Find where the given text appears and provide that cell's center as [X, Y] coordinate. 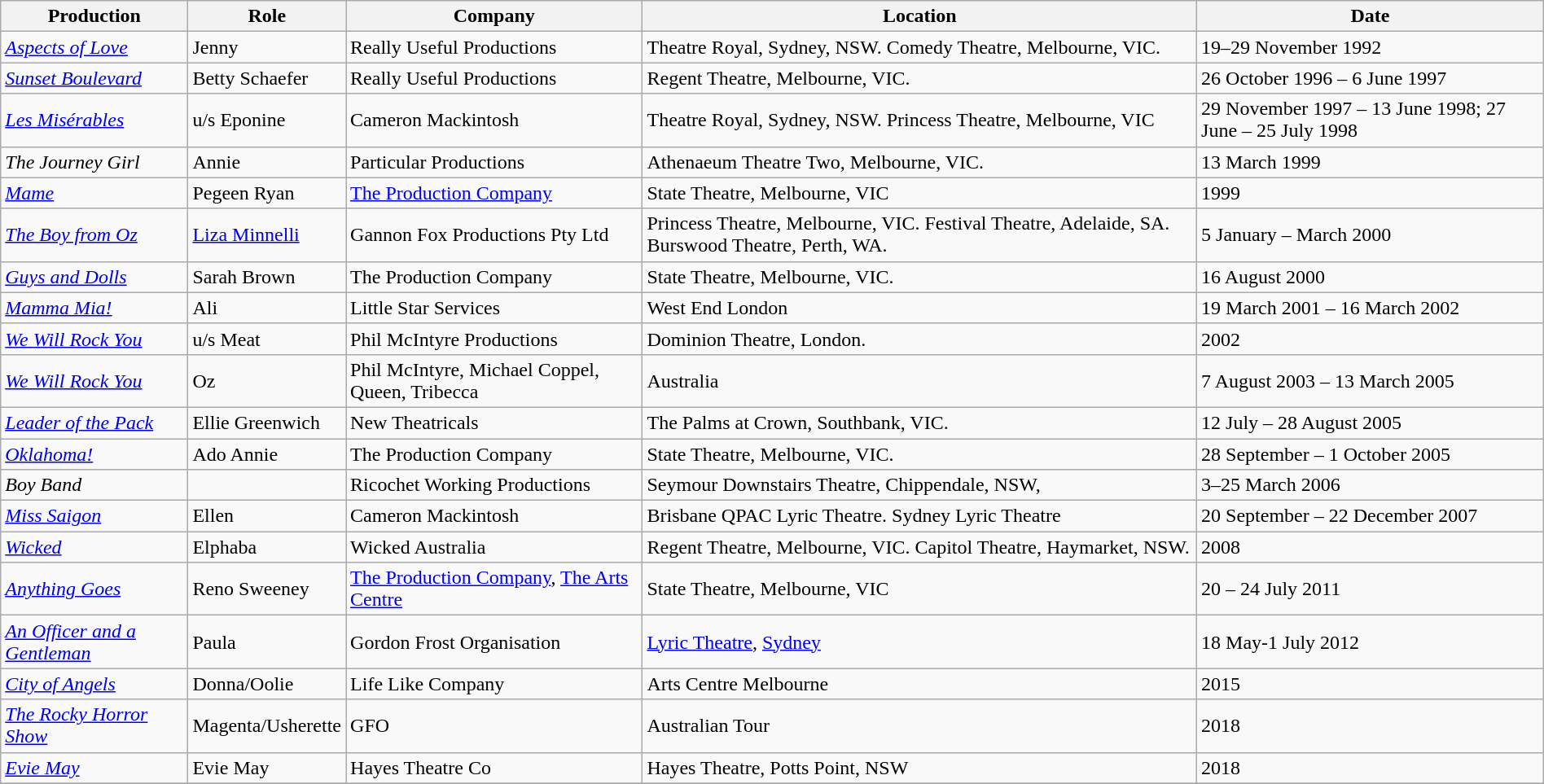
Annie [267, 162]
u/s Meat [267, 339]
28 September – 1 October 2005 [1371, 453]
Arts Centre Melbourne [920, 684]
Brisbane QPAC Lyric Theatre. Sydney Lyric Theatre [920, 516]
Wicked Australia [494, 547]
The Production Company, The Arts Centre [494, 589]
Hayes Theatre, Potts Point, NSW [920, 768]
Pegeen Ryan [267, 193]
2015 [1371, 684]
5 January – March 2000 [1371, 234]
The Rocky Horror Show [94, 726]
Gordon Frost Organisation [494, 642]
The Boy from Oz [94, 234]
Seymour Downstairs Theatre, Chippendale, NSW, [920, 485]
Lyric Theatre, Sydney [920, 642]
Australian Tour [920, 726]
Ellie Greenwich [267, 423]
Regent Theatre, Melbourne, VIC. [920, 78]
Hayes Theatre Co [494, 768]
2002 [1371, 339]
Production [94, 16]
Sunset Boulevard [94, 78]
An Officer and a Gentleman [94, 642]
Mamma Mia! [94, 308]
The Palms at Crown, Southbank, VIC. [920, 423]
Betty Schaefer [267, 78]
Liza Minnelli [267, 234]
Magenta/Usherette [267, 726]
Ricochet Working Productions [494, 485]
Paula [267, 642]
Phil McIntyre Productions [494, 339]
GFO [494, 726]
Company [494, 16]
Wicked [94, 547]
The Journey Girl [94, 162]
Particular Productions [494, 162]
7 August 2003 – 13 March 2005 [1371, 381]
16 August 2000 [1371, 277]
Date [1371, 16]
Life Like Company [494, 684]
Mame [94, 193]
Phil McIntyre, Michael Coppel, Queen, Tribecca [494, 381]
3–25 March 2006 [1371, 485]
2008 [1371, 547]
Guys and Dolls [94, 277]
Gannon Fox Productions Pty Ltd [494, 234]
Aspects of Love [94, 47]
Anything Goes [94, 589]
29 November 1997 – 13 June 1998; 27 June – 25 July 1998 [1371, 120]
Reno Sweeney [267, 589]
19 March 2001 – 16 March 2002 [1371, 308]
12 July – 28 August 2005 [1371, 423]
13 March 1999 [1371, 162]
City of Angels [94, 684]
New Theatricals [494, 423]
Jenny [267, 47]
West End London [920, 308]
Princess Theatre, Melbourne, VIC. Festival Theatre, Adelaide, SA. Burswood Theatre, Perth, WA. [920, 234]
18 May-1 July 2012 [1371, 642]
Ali [267, 308]
19–29 November 1992 [1371, 47]
Boy Band [94, 485]
Australia [920, 381]
Dominion Theatre, London. [920, 339]
1999 [1371, 193]
Little Star Services [494, 308]
Les Misérables [94, 120]
Elphaba [267, 547]
Miss Saigon [94, 516]
Athenaeum Theatre Two, Melbourne, VIC. [920, 162]
Location [920, 16]
Sarah Brown [267, 277]
Leader of the Pack [94, 423]
Role [267, 16]
Regent Theatre, Melbourne, VIC. Capitol Theatre, Haymarket, NSW. [920, 547]
u/s Eponine [267, 120]
20 September – 22 December 2007 [1371, 516]
Oz [267, 381]
Ellen [267, 516]
Theatre Royal, Sydney, NSW. Princess Theatre, Melbourne, VIC [920, 120]
Donna/Oolie [267, 684]
Ado Annie [267, 453]
Theatre Royal, Sydney, NSW. Comedy Theatre, Melbourne, VIC. [920, 47]
26 October 1996 – 6 June 1997 [1371, 78]
Oklahoma! [94, 453]
20 – 24 July 2011 [1371, 589]
